Pinpoint the cell where the given text exists, returning its (X, Y) midpoint coordinate. 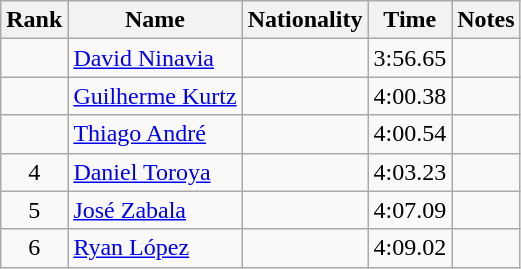
Rank (34, 20)
4:00.38 (410, 96)
5 (34, 210)
David Ninavia (155, 58)
4 (34, 172)
Nationality (305, 20)
3:56.65 (410, 58)
Daniel Toroya (155, 172)
4:09.02 (410, 248)
Guilherme Kurtz (155, 96)
4:00.54 (410, 134)
Time (410, 20)
José Zabala (155, 210)
Notes (486, 20)
4:07.09 (410, 210)
Name (155, 20)
6 (34, 248)
Thiago André (155, 134)
Ryan López (155, 248)
4:03.23 (410, 172)
